Extract the (x, y) coordinate from the center of the cell holding the provided text.  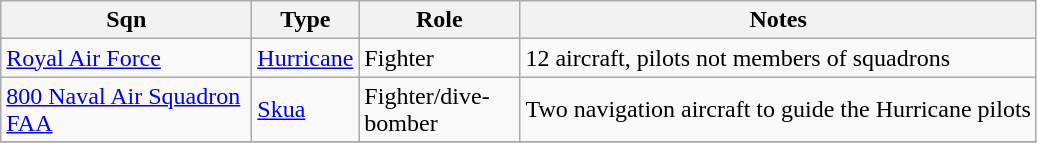
Two navigation aircraft to guide the Hurricane pilots (778, 110)
Notes (778, 20)
Sqn (126, 20)
Type (306, 20)
Fighter (440, 58)
Royal Air Force (126, 58)
Skua (306, 110)
Hurricane (306, 58)
Fighter/dive-bomber (440, 110)
Role (440, 20)
12 aircraft, pilots not members of squadrons (778, 58)
800 Naval Air Squadron FAA (126, 110)
